Scan for the cell matching the given text and deliver its (X, Y) coordinate at center. 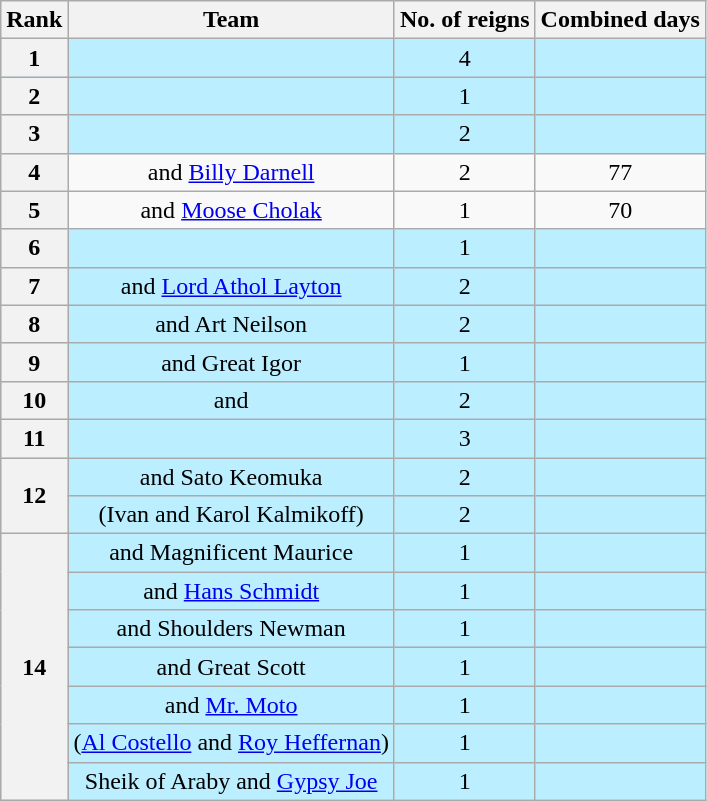
Rank (34, 20)
and Hans Schmidt (232, 591)
and Shoulders Newman (232, 629)
and (232, 400)
5 (34, 210)
Sheik of Araby and Gypsy Joe (232, 781)
and Moose Cholak (232, 210)
7 (34, 286)
and Billy Darnell (232, 172)
and Great Igor (232, 362)
and Great Scott (232, 667)
and Mr. Moto (232, 705)
Team (232, 20)
10 (34, 400)
11 (34, 438)
6 (34, 248)
9 (34, 362)
70 (620, 210)
12 (34, 496)
Combined days (620, 20)
77 (620, 172)
and Art Neilson (232, 324)
14 (34, 667)
(Al Costello and Roy Heffernan) (232, 743)
and Lord Athol Layton (232, 286)
and Sato Keomuka (232, 477)
and Magnificent Maurice (232, 553)
(Ivan and Karol Kalmikoff) (232, 515)
8 (34, 324)
No. of reigns (464, 20)
